From the cell containing the given text, extract its center point as [x, y] coordinate. 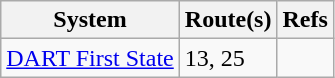
System [90, 20]
Route(s) [228, 20]
DART First State [90, 58]
Refs [305, 20]
13, 25 [228, 58]
